Output the (X, Y) coordinate of the center of the cell containing the given text.  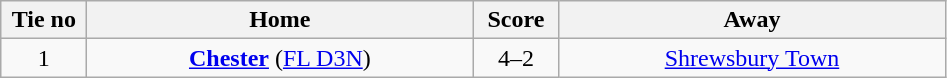
Chester (FL D3N) (280, 58)
Home (280, 20)
Score (516, 20)
Tie no (44, 20)
4–2 (516, 58)
Away (752, 20)
1 (44, 58)
Shrewsbury Town (752, 58)
